Find where the given text appears and provide that cell's center as (X, Y) coordinate. 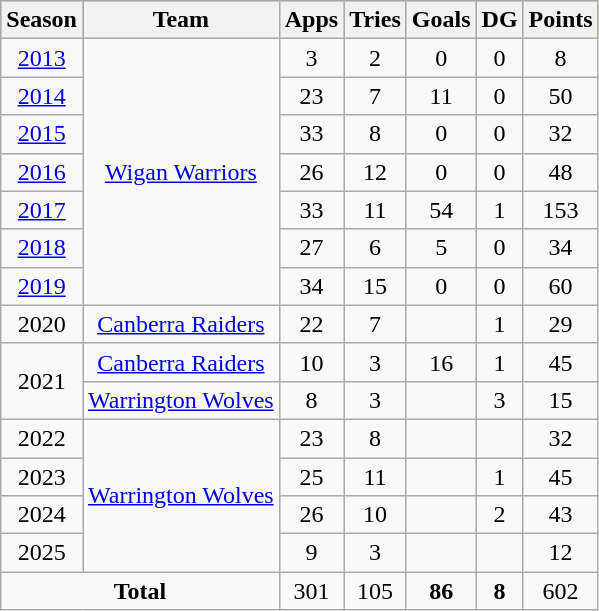
22 (311, 324)
48 (560, 172)
25 (311, 477)
2017 (42, 210)
2020 (42, 324)
6 (376, 248)
2023 (42, 477)
602 (560, 591)
54 (441, 210)
2022 (42, 438)
2019 (42, 286)
Team (180, 20)
Wigan Warriors (180, 172)
105 (376, 591)
Total (140, 591)
Points (560, 20)
2013 (42, 58)
60 (560, 286)
16 (441, 362)
2016 (42, 172)
5 (441, 248)
43 (560, 515)
Apps (311, 20)
2014 (42, 96)
Tries (376, 20)
2025 (42, 553)
Goals (441, 20)
DG (500, 20)
301 (311, 591)
Season (42, 20)
2018 (42, 248)
50 (560, 96)
9 (311, 553)
27 (311, 248)
29 (560, 324)
2015 (42, 134)
2024 (42, 515)
86 (441, 591)
153 (560, 210)
2021 (42, 381)
